Identify which cell holds the provided text, then report its (X, Y) central coordinate. 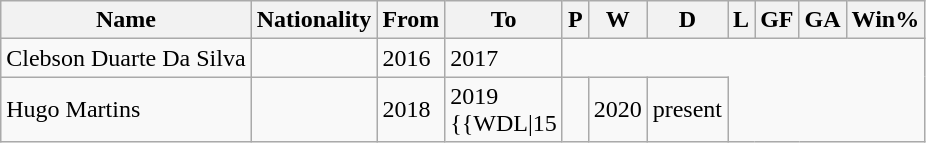
Hugo Martins (126, 110)
2020 (618, 110)
2018 (411, 110)
2016 (411, 58)
P (575, 20)
GF (777, 20)
Nationality (314, 20)
Win% (886, 20)
Clebson Duarte Da Silva (126, 58)
From (411, 20)
W (618, 20)
GA (822, 20)
D (687, 20)
2019{{WDL|15 (504, 110)
present (687, 110)
To (504, 20)
Name (126, 20)
2017 (504, 58)
L (742, 20)
